Return the [x, y] coordinate for the center point of the cell that contains the specified text.  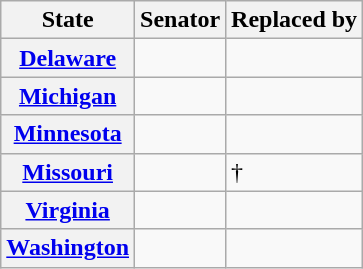
Delaware [68, 58]
† [294, 172]
Missouri [68, 172]
Washington [68, 248]
Virginia [68, 210]
Minnesota [68, 134]
State [68, 20]
Replaced by [294, 20]
Michigan [68, 96]
Senator [180, 20]
